Determine the (X, Y) coordinate at the center of the cell enclosing the given text.  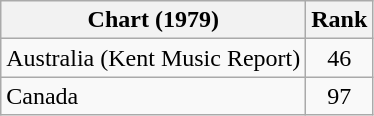
97 (340, 96)
Australia (Kent Music Report) (154, 58)
Canada (154, 96)
46 (340, 58)
Chart (1979) (154, 20)
Rank (340, 20)
